Determine the (X, Y) coordinate at the center of the cell enclosing the given text.  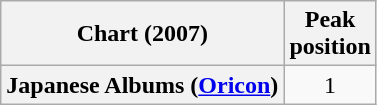
Chart (2007) (142, 34)
1 (330, 85)
Peakposition (330, 34)
Japanese Albums (Oricon) (142, 85)
